Provide the (x, y) coordinate of the cell's center where the given text is located.  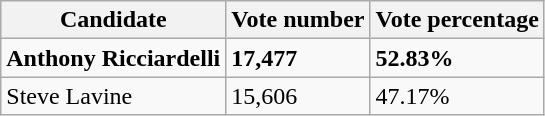
Steve Lavine (114, 96)
47.17% (457, 96)
15,606 (298, 96)
Candidate (114, 20)
Anthony Ricciardelli (114, 58)
52.83% (457, 58)
17,477 (298, 58)
Vote number (298, 20)
Vote percentage (457, 20)
